Detect which cell encompasses the target text, then output its [x, y] center coordinate. 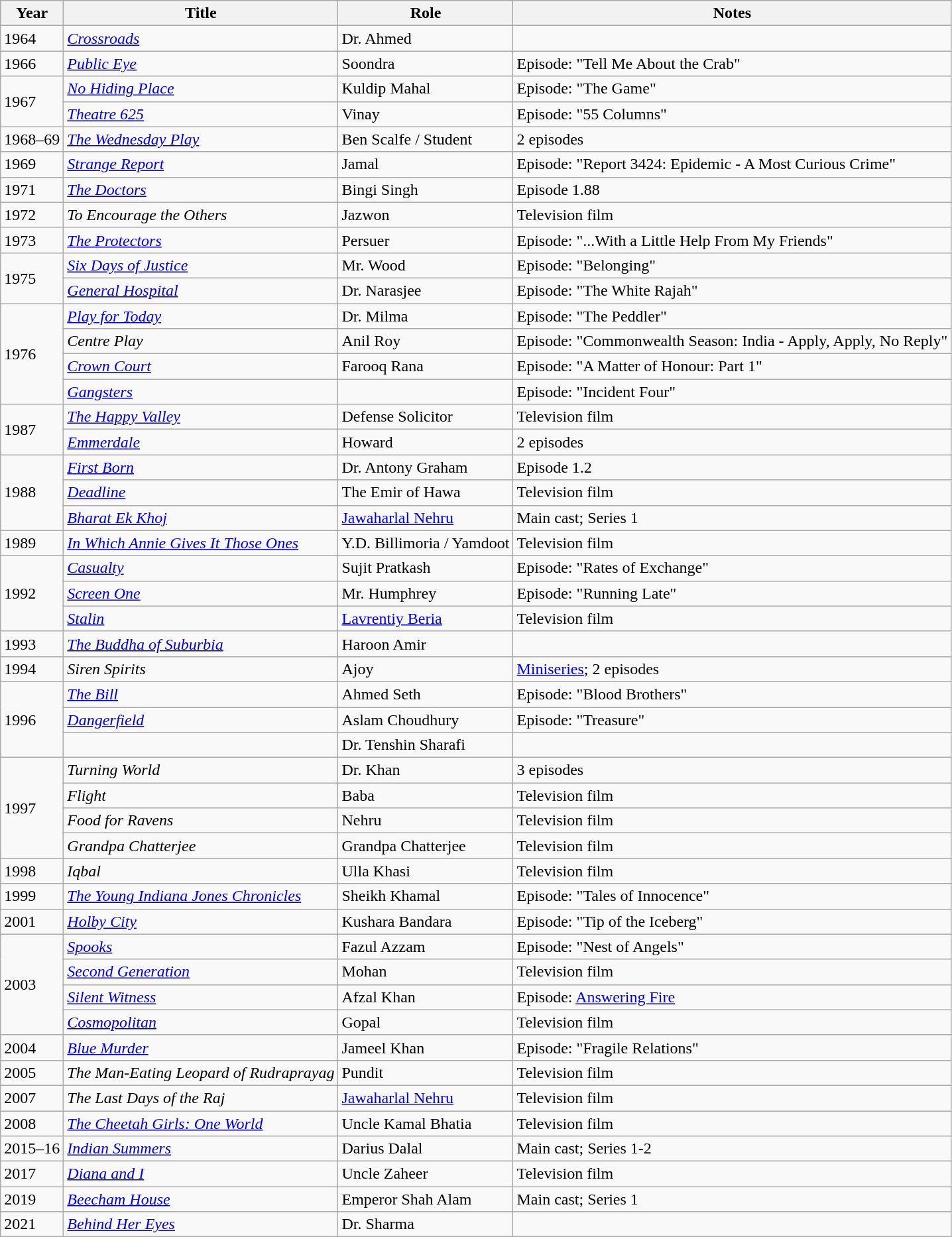
Holby City [201, 921]
Strange Report [201, 164]
Episode: "The Game" [732, 89]
Blue Murder [201, 1047]
First Born [201, 467]
Episode: "Incident Four" [732, 392]
Behind Her Eyes [201, 1224]
Play for Today [201, 316]
Iqbal [201, 871]
The Happy Valley [201, 417]
Stalin [201, 618]
Uncle Kamal Bhatia [426, 1124]
1967 [32, 101]
1996 [32, 719]
2017 [32, 1174]
Public Eye [201, 64]
2019 [32, 1199]
Crossroads [201, 38]
Kuldip Mahal [426, 89]
The Young Indiana Jones Chronicles [201, 896]
Episode: "55 Columns" [732, 114]
2001 [32, 921]
Dr. Khan [426, 770]
Mohan [426, 972]
Emmerdale [201, 442]
Darius Dalal [426, 1149]
Miniseries; 2 episodes [732, 669]
Afzal Khan [426, 997]
1993 [32, 644]
3 episodes [732, 770]
2005 [32, 1073]
Episode: "Tell Me About the Crab" [732, 64]
Bharat Ek Khoj [201, 518]
1994 [32, 669]
Turning World [201, 770]
Beecham House [201, 1199]
Bingi Singh [426, 190]
Title [201, 13]
Episode 1.88 [732, 190]
1973 [32, 240]
The Buddha of Suburbia [201, 644]
Mr. Humphrey [426, 593]
Y.D. Billimoria / Yamdoot [426, 543]
Episode: "Nest of Angels" [732, 947]
Spooks [201, 947]
Episode: "Running Late" [732, 593]
Episode: "Tales of Innocence" [732, 896]
Diana and I [201, 1174]
Gangsters [201, 392]
Ahmed Seth [426, 694]
Second Generation [201, 972]
In Which Annie Gives It Those Ones [201, 543]
2003 [32, 984]
Sujit Pratkash [426, 568]
Episode: "Fragile Relations" [732, 1047]
1989 [32, 543]
Flight [201, 795]
Indian Summers [201, 1149]
Six Days of Justice [201, 265]
2021 [32, 1224]
1975 [32, 278]
Centre Play [201, 341]
Episode: "Rates of Exchange" [732, 568]
Jazwon [426, 215]
Dr. Antony Graham [426, 467]
Persuer [426, 240]
Silent Witness [201, 997]
Food for Ravens [201, 821]
Lavrentiy Beria [426, 618]
Deadline [201, 493]
Main cast; Series 1-2 [732, 1149]
The Doctors [201, 190]
1972 [32, 215]
Aslam Choudhury [426, 719]
1976 [32, 354]
Kushara Bandara [426, 921]
Episode: "Treasure" [732, 719]
The Bill [201, 694]
No Hiding Place [201, 89]
Ajoy [426, 669]
Episode: "The Peddler" [732, 316]
The Cheetah Girls: One World [201, 1124]
Pundit [426, 1073]
1971 [32, 190]
Soondra [426, 64]
Uncle Zaheer [426, 1174]
Anil Roy [426, 341]
Ulla Khasi [426, 871]
Episode: "Commonwealth Season: India - Apply, Apply, No Reply" [732, 341]
1966 [32, 64]
Jamal [426, 164]
Episode: Answering Fire [732, 997]
Howard [426, 442]
Dr. Tenshin Sharafi [426, 745]
1969 [32, 164]
1997 [32, 808]
Episode 1.2 [732, 467]
Screen One [201, 593]
The Wednesday Play [201, 139]
Notes [732, 13]
Ben Scalfe / Student [426, 139]
1998 [32, 871]
Episode: "A Matter of Honour: Part 1" [732, 367]
General Hospital [201, 290]
Gopal [426, 1022]
Episode: "Tip of the Iceberg" [732, 921]
The Man-Eating Leopard of Rudraprayag [201, 1073]
Siren Spirits [201, 669]
To Encourage the Others [201, 215]
Defense Solicitor [426, 417]
Casualty [201, 568]
The Last Days of the Raj [201, 1098]
Dr. Narasjee [426, 290]
Farooq Rana [426, 367]
Dr. Ahmed [426, 38]
Episode: "Blood Brothers" [732, 694]
1987 [32, 430]
Mr. Wood [426, 265]
Nehru [426, 821]
Haroon Amir [426, 644]
Fazul Azzam [426, 947]
Emperor Shah Alam [426, 1199]
1968–69 [32, 139]
2008 [32, 1124]
2015–16 [32, 1149]
Role [426, 13]
Dr. Sharma [426, 1224]
Vinay [426, 114]
2004 [32, 1047]
Episode: "The White Rajah" [732, 290]
1999 [32, 896]
2007 [32, 1098]
The Protectors [201, 240]
Year [32, 13]
Dr. Milma [426, 316]
Cosmopolitan [201, 1022]
Episode: "Report 3424: Epidemic - A Most Curious Crime" [732, 164]
Theatre 625 [201, 114]
1992 [32, 593]
1988 [32, 493]
Sheikh Khamal [426, 896]
Episode: "Belonging" [732, 265]
Dangerfield [201, 719]
Jameel Khan [426, 1047]
Episode: "...With a Little Help From My Friends" [732, 240]
1964 [32, 38]
Crown Court [201, 367]
The Emir of Hawa [426, 493]
Baba [426, 795]
